Pinpoint the cell where the given text exists, returning its [X, Y] midpoint coordinate. 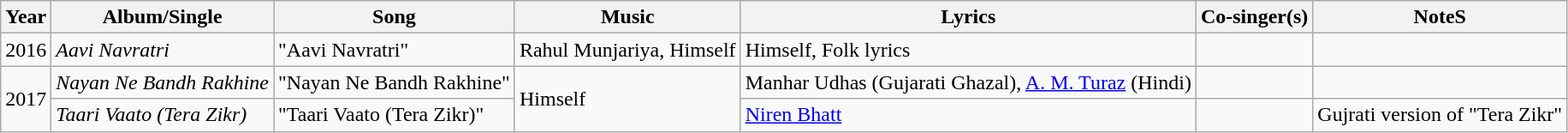
Rahul Munjariya, Himself [627, 50]
Taari Vaato (Tera Zikr) [163, 115]
NoteS [1440, 17]
Year [26, 17]
Lyrics [968, 17]
Music [627, 17]
Himself, Folk lyrics [968, 50]
"Nayan Ne Bandh Rakhine" [395, 82]
"Taari Vaato (Tera Zikr)" [395, 115]
Co-singer(s) [1254, 17]
"Aavi Navratri" [395, 50]
Manhar Udhas (Gujarati Ghazal), A. M. Turaz (Hindi) [968, 82]
Gujrati version of "Tera Zikr" [1440, 115]
Song [395, 17]
Aavi Navratri [163, 50]
2016 [26, 50]
2017 [26, 99]
Nayan Ne Bandh Rakhine [163, 82]
Album/Single [163, 17]
Niren Bhatt [968, 115]
Himself [627, 99]
